Detect which cell encompasses the target text, then output its [X, Y] center coordinate. 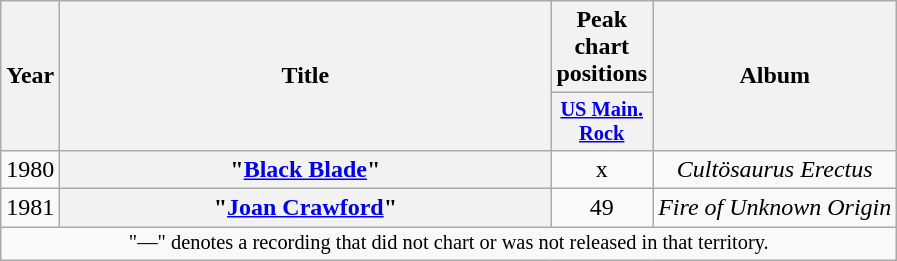
Year [30, 76]
x [602, 169]
Album [775, 76]
Fire of Unknown Origin [775, 208]
"—" denotes a recording that did not chart or was not released in that territory. [449, 244]
1980 [30, 169]
Title [306, 76]
"Joan Crawford" [306, 208]
49 [602, 208]
US Main. Rock [602, 122]
"Black Blade" [306, 169]
Peak chart positions [602, 47]
1981 [30, 208]
Cultösaurus Erectus [775, 169]
